Return [X, Y] of the center of cell containing provided text 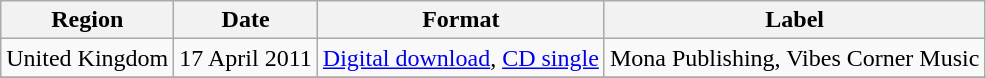
Digital download, CD single [460, 58]
17 April 2011 [246, 58]
Label [794, 20]
Date [246, 20]
Format [460, 20]
Region [88, 20]
Mona Publishing, Vibes Corner Music [794, 58]
United Kingdom [88, 58]
